Find where the given text appears and provide that cell's center as (x, y) coordinate. 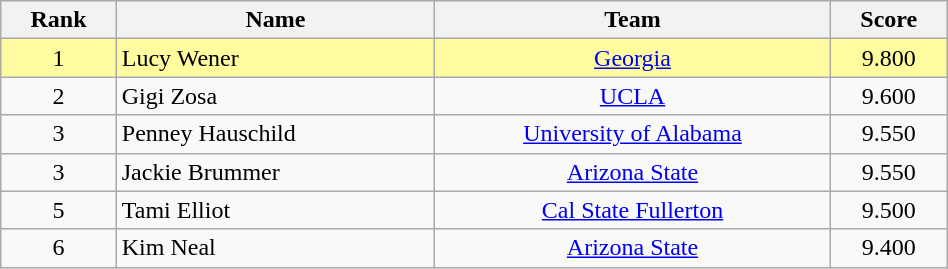
Name (276, 20)
UCLA (632, 96)
Cal State Fullerton (632, 210)
Jackie Brummer (276, 172)
Kim Neal (276, 248)
Penney Hauschild (276, 134)
5 (59, 210)
Team (632, 20)
2 (59, 96)
Tami Elliot (276, 210)
Gigi Zosa (276, 96)
Rank (59, 20)
9.400 (888, 248)
Georgia (632, 58)
9.500 (888, 210)
6 (59, 248)
Score (888, 20)
9.600 (888, 96)
University of Alabama (632, 134)
1 (59, 58)
9.800 (888, 58)
Lucy Wener (276, 58)
